Provide the (x, y) coordinate of the cell's center where the given text is located.  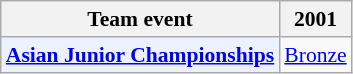
Team event (140, 19)
2001 (315, 19)
Asian Junior Championships (140, 55)
Bronze (315, 55)
